Return (x, y) of the center of cell containing provided text 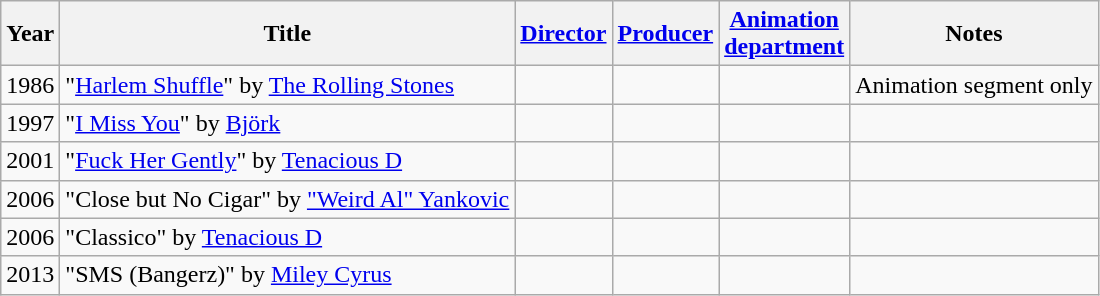
Director (564, 34)
1997 (30, 123)
Title (288, 34)
Animation segment only (974, 85)
Year (30, 34)
"Close but No Cigar" by "Weird Al" Yankovic (288, 199)
2001 (30, 161)
Notes (974, 34)
1986 (30, 85)
"SMS (Bangerz)" by Miley Cyrus (288, 275)
Animationdepartment (784, 34)
"Harlem Shuffle" by The Rolling Stones (288, 85)
Producer (666, 34)
"Fuck Her Gently" by Tenacious D (288, 161)
"I Miss You" by Björk (288, 123)
"Classico" by Tenacious D (288, 237)
2013 (30, 275)
